Extract the (X, Y) coordinate from the center of the cell holding the provided text.  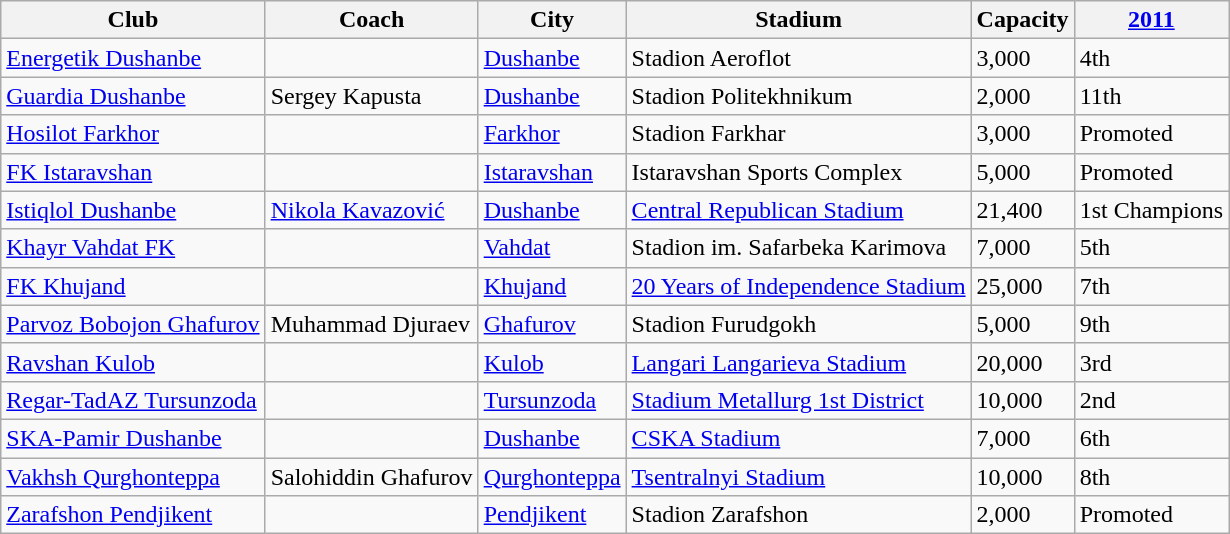
2011 (1151, 20)
11th (1151, 96)
1st Champions (1151, 210)
Stadion Zarafshon (798, 515)
Istaravshan (552, 172)
CSKA Stadium (798, 438)
Hosilot Farkhor (133, 134)
Stadium (798, 20)
Sergey Kapusta (372, 96)
City (552, 20)
3rd (1151, 362)
Stadium Metallurg 1st District (798, 400)
Vahdat (552, 248)
Ghafurov (552, 324)
20 Years of Independence Stadium (798, 286)
Istiqlol Dushanbe (133, 210)
Stadion Farkhar (798, 134)
Muhammad Djuraev (372, 324)
Stadion Politekhnikum (798, 96)
Parvoz Bobojon Ghafurov (133, 324)
FK Istaravshan (133, 172)
Capacity (1022, 20)
7th (1151, 286)
Central Republican Stadium (798, 210)
Langari Langarieva Stadium (798, 362)
Pendjikent (552, 515)
2nd (1151, 400)
Energetik Dushanbe (133, 58)
9th (1151, 324)
Club (133, 20)
Guardia Dushanbe (133, 96)
Stadion Aeroflot (798, 58)
21,400 (1022, 210)
Stadion im. Safarbeka Karimova (798, 248)
Stadion Furudgokh (798, 324)
Ravshan Kulob (133, 362)
Tsentralnyi Stadium (798, 477)
Khayr Vahdat FK (133, 248)
20,000 (1022, 362)
FK Khujand (133, 286)
Zarafshon Pendjikent (133, 515)
Qurghonteppa (552, 477)
4th (1151, 58)
Nikola Kavazović (372, 210)
Regar-TadAZ Tursunzoda (133, 400)
6th (1151, 438)
Khujand (552, 286)
Istaravshan Sports Complex (798, 172)
SKA-Pamir Dushanbe (133, 438)
Tursunzoda (552, 400)
Salohiddin Ghafurov (372, 477)
25,000 (1022, 286)
Coach (372, 20)
8th (1151, 477)
Farkhor (552, 134)
Kulob (552, 362)
5th (1151, 248)
Vakhsh Qurghonteppa (133, 477)
